Determine the [x, y] coordinate at the center of the cell enclosing the given text.  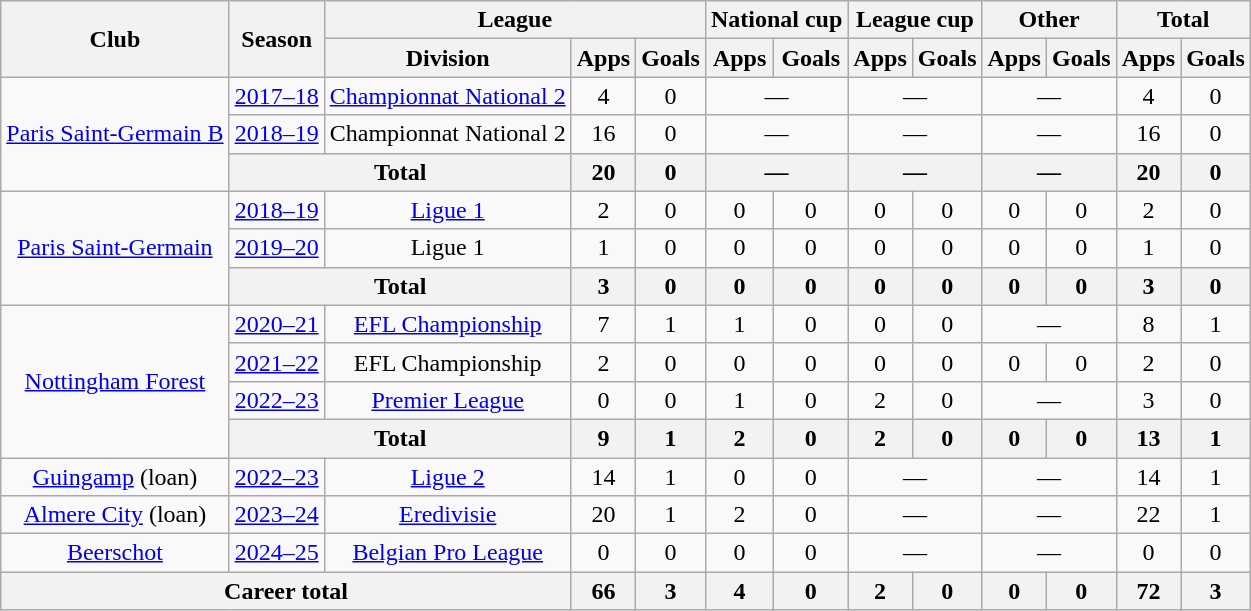
Premier League [448, 400]
Eredivisie [448, 515]
Paris Saint-Germain [115, 248]
13 [1148, 438]
League [514, 20]
2024–25 [276, 553]
72 [1148, 591]
Other [1049, 20]
2023–24 [276, 515]
Beerschot [115, 553]
2017–18 [276, 96]
Nottingham Forest [115, 381]
League cup [915, 20]
Ligue 2 [448, 477]
9 [603, 438]
Career total [286, 591]
2020–21 [276, 324]
Paris Saint-Germain B [115, 134]
2021–22 [276, 362]
8 [1148, 324]
2019–20 [276, 248]
Season [276, 39]
22 [1148, 515]
Club [115, 39]
National cup [776, 20]
Belgian Pro League [448, 553]
Guingamp (loan) [115, 477]
7 [603, 324]
Almere City (loan) [115, 515]
Division [448, 58]
66 [603, 591]
